Pinpoint the cell where the given text exists, returning its [x, y] midpoint coordinate. 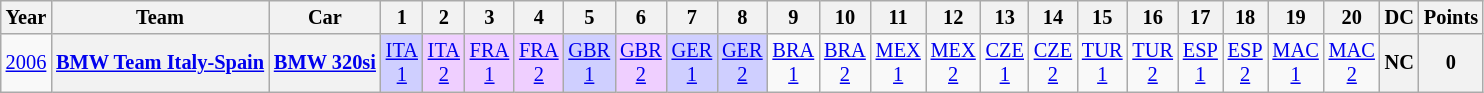
17 [1200, 17]
15 [1102, 17]
ESP1 [1200, 63]
BMW Team Italy-Spain [160, 63]
2 [444, 17]
5 [589, 17]
Year [26, 17]
NC [1400, 63]
ITA2 [444, 63]
CZE1 [1005, 63]
18 [1246, 17]
FRA1 [490, 63]
20 [1352, 17]
Team [160, 17]
GER2 [742, 63]
2006 [26, 63]
14 [1053, 17]
CZE2 [1053, 63]
13 [1005, 17]
10 [845, 17]
7 [692, 17]
12 [954, 17]
MEX2 [954, 63]
GBR1 [589, 63]
MAC2 [1352, 63]
Car [325, 17]
GBR2 [641, 63]
ITA1 [402, 63]
9 [794, 17]
4 [538, 17]
FRA2 [538, 63]
BMW 320si [325, 63]
6 [641, 17]
8 [742, 17]
BRA2 [845, 63]
BRA1 [794, 63]
MEX1 [898, 63]
GER1 [692, 63]
11 [898, 17]
ESP2 [1246, 63]
DC [1400, 17]
19 [1296, 17]
0 [1451, 63]
3 [490, 17]
TUR1 [1102, 63]
1 [402, 17]
MAC1 [1296, 63]
Points [1451, 17]
16 [1152, 17]
TUR2 [1152, 63]
